Search for the cell housing the specified text and yield its (X, Y) center coordinate. 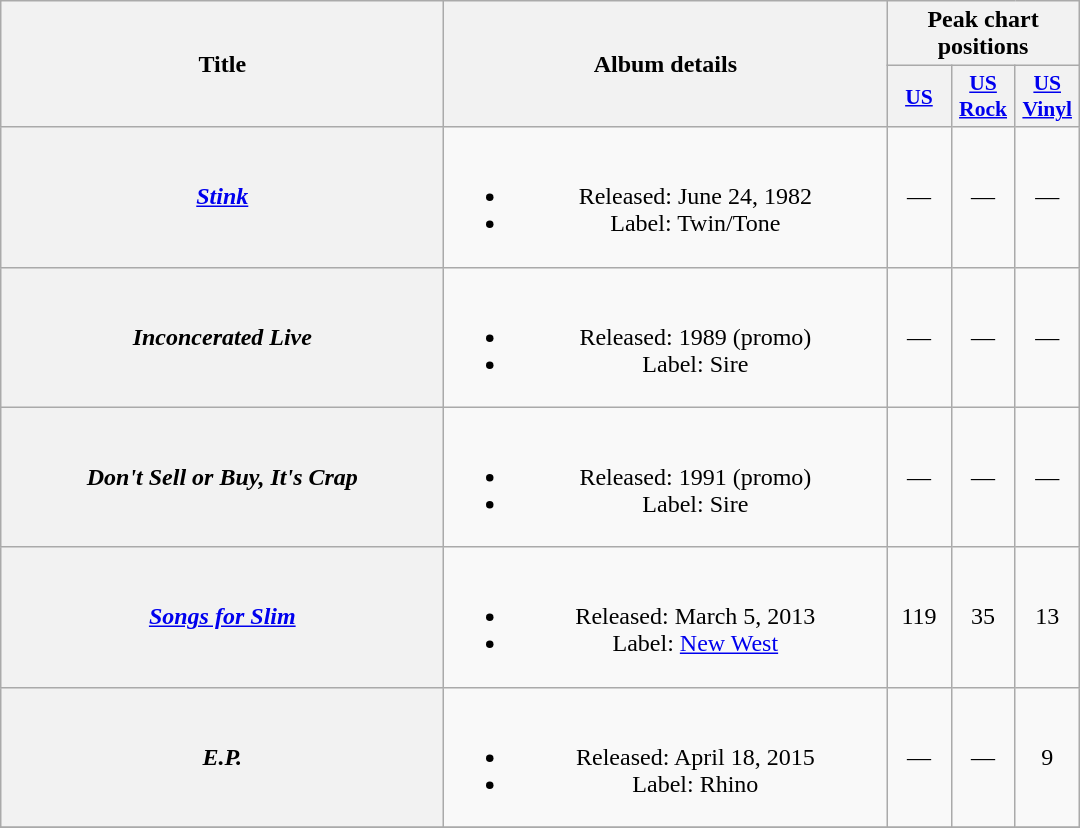
E.P. (222, 757)
Stink (222, 197)
Title (222, 64)
Peak chart positions (983, 34)
USVinyl (1047, 96)
Released: 1991 (promo)Label: Sire (666, 477)
Released: June 24, 1982Label: Twin/Tone (666, 197)
Songs for Slim (222, 617)
Released: 1989 (promo)Label: Sire (666, 337)
USRock (983, 96)
9 (1047, 757)
13 (1047, 617)
Inconcerated Live (222, 337)
Album details (666, 64)
Released: April 18, 2015Label: Rhino (666, 757)
119 (919, 617)
Released: March 5, 2013Label: New West (666, 617)
35 (983, 617)
Don't Sell or Buy, It's Crap (222, 477)
US (919, 96)
